For the text-containing cell, return its midpoint in (X, Y) coordinate format. 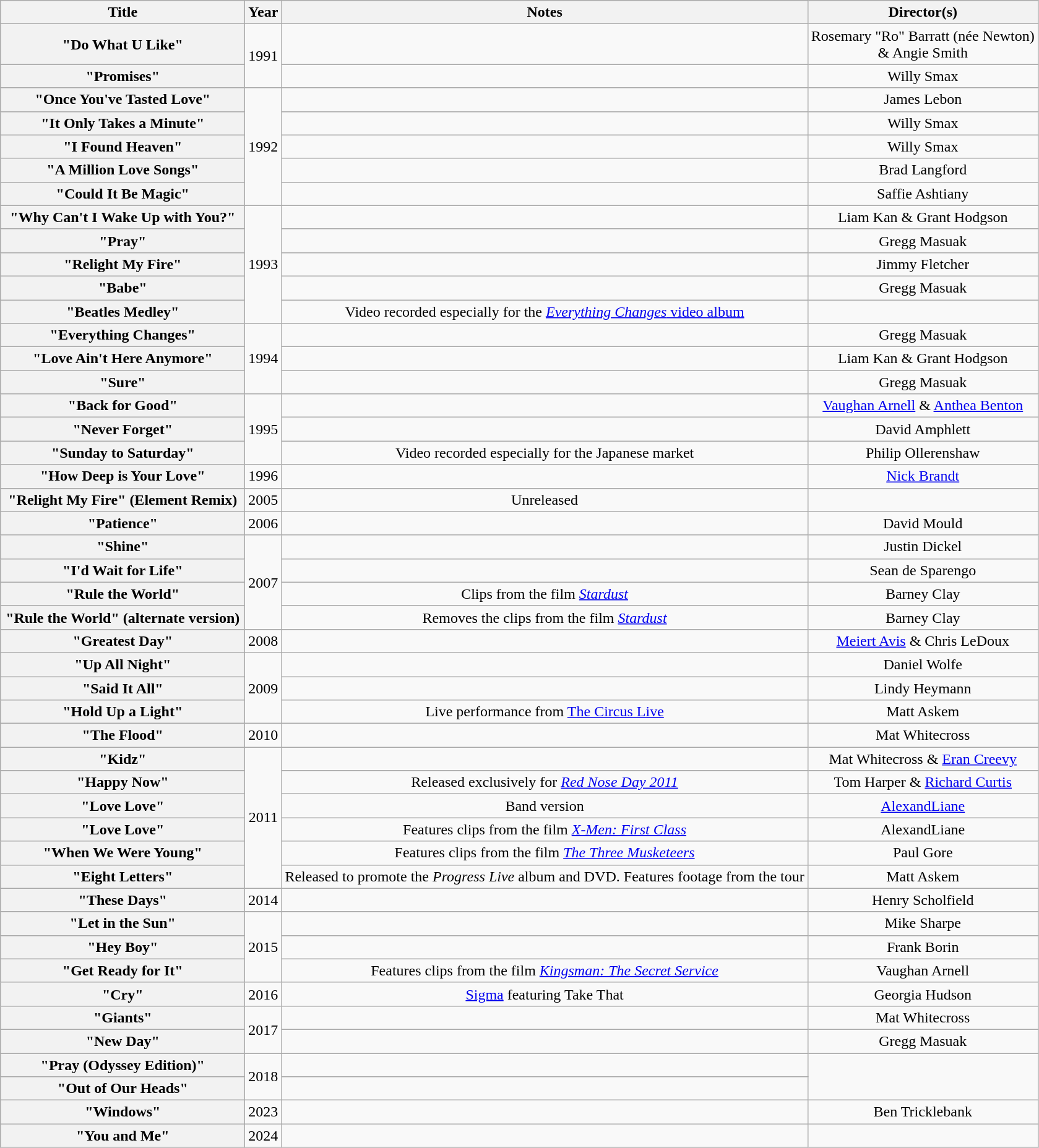
"Hey Boy" (123, 947)
Year (264, 12)
Sigma featuring Take That (545, 994)
Released exclusively for Red Nose Day 2011 (545, 782)
"Happy Now" (123, 782)
"Cry" (123, 994)
"Once You've Tasted Love" (123, 100)
"Relight My Fire" (Element Remix) (123, 500)
"Promises" (123, 76)
"Up All Night" (123, 664)
"Back for Good" (123, 406)
"A Million Love Songs" (123, 170)
Jimmy Fletcher (923, 264)
Mike Sharpe (923, 923)
David Mould (923, 523)
1993 (264, 264)
"Do What U Like" (123, 45)
Removes the clips from the film Stardust (545, 617)
"Everything Changes" (123, 335)
"It Only Takes a Minute" (123, 123)
David Amphlett (923, 429)
Notes (545, 12)
Mat Whitecross & Eran Creevy (923, 759)
"The Flood" (123, 735)
Video recorded especially for the Japanese market (545, 453)
Clips from the film Stardust (545, 594)
Features clips from the film The Three Musketeers (545, 853)
"Shine" (123, 547)
2007 (264, 582)
Rosemary "Ro" Barratt (née Newton)& Angie Smith (923, 45)
Saffie Ashtiany (923, 194)
Meiert Avis & Chris LeDoux (923, 641)
2018 (264, 1076)
Director(s) (923, 12)
"Greatest Day" (123, 641)
"Love Ain't Here Anymore" (123, 359)
"Rule the World" (alternate version) (123, 617)
"Giants" (123, 1017)
"Pray" (123, 241)
1992 (264, 147)
2008 (264, 641)
"Said It All" (123, 688)
Unreleased (545, 500)
2011 (264, 818)
"These Days" (123, 900)
Features clips from the film X-Men: First Class (545, 829)
Henry Scholfield (923, 900)
"Let in the Sun" (123, 923)
Video recorded especially for the Everything Changes video album (545, 311)
"Sure" (123, 382)
"Pray (Odyssey Edition)" (123, 1064)
Released to promote the Progress Live album and DVD. Features footage from the tour (545, 876)
"Never Forget" (123, 429)
Live performance from The Circus Live (545, 712)
James Lebon (923, 100)
Vaughan Arnell & Anthea Benton (923, 406)
Georgia Hudson (923, 994)
"I Found Heaven" (123, 147)
"I'd Wait for Life" (123, 570)
"Windows" (123, 1112)
Ben Tricklebank (923, 1112)
1995 (264, 429)
Philip Ollerenshaw (923, 453)
"Rule the World" (123, 594)
Features clips from the film Kingsman: The Secret Service (545, 970)
2017 (264, 1029)
Band version (545, 806)
"Could It Be Magic" (123, 194)
"Out of Our Heads" (123, 1089)
2010 (264, 735)
2006 (264, 523)
2024 (264, 1136)
Nick Brandt (923, 476)
"Get Ready for It" (123, 970)
Frank Borin (923, 947)
Tom Harper & Richard Curtis (923, 782)
1996 (264, 476)
"How Deep is Your Love" (123, 476)
"Hold Up a Light" (123, 712)
"Relight My Fire" (123, 264)
1994 (264, 359)
Paul Gore (923, 853)
Vaughan Arnell (923, 970)
2014 (264, 900)
Sean de Sparengo (923, 570)
2023 (264, 1112)
"Sunday to Saturday" (123, 453)
"Why Can't I Wake Up with You?" (123, 217)
2005 (264, 500)
"When We Were Young" (123, 853)
Daniel Wolfe (923, 664)
"Eight Letters" (123, 876)
"Babe" (123, 288)
"Beatles Medley" (123, 311)
2009 (264, 688)
2015 (264, 947)
2016 (264, 994)
1991 (264, 56)
Title (123, 12)
"You and Me" (123, 1136)
"New Day" (123, 1041)
"Patience" (123, 523)
"Kidz" (123, 759)
Brad Langford (923, 170)
Justin Dickel (923, 547)
Lindy Heymann (923, 688)
